Output the [X, Y] coordinate of the center of the cell containing the given text.  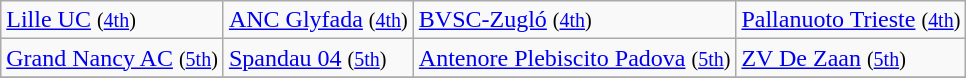
ZV De Zaan (5th) [851, 58]
BVSC-Zugló (4th) [574, 20]
Pallanuoto Trieste (4th) [851, 20]
Grand Nancy AC (5th) [112, 58]
Spandau 04 (5th) [318, 58]
Lille UC (4th) [112, 20]
Antenore Plebiscito Padova (5th) [574, 58]
ANC Glyfada (4th) [318, 20]
